Detect which cell encompasses the target text, then output its (X, Y) center coordinate. 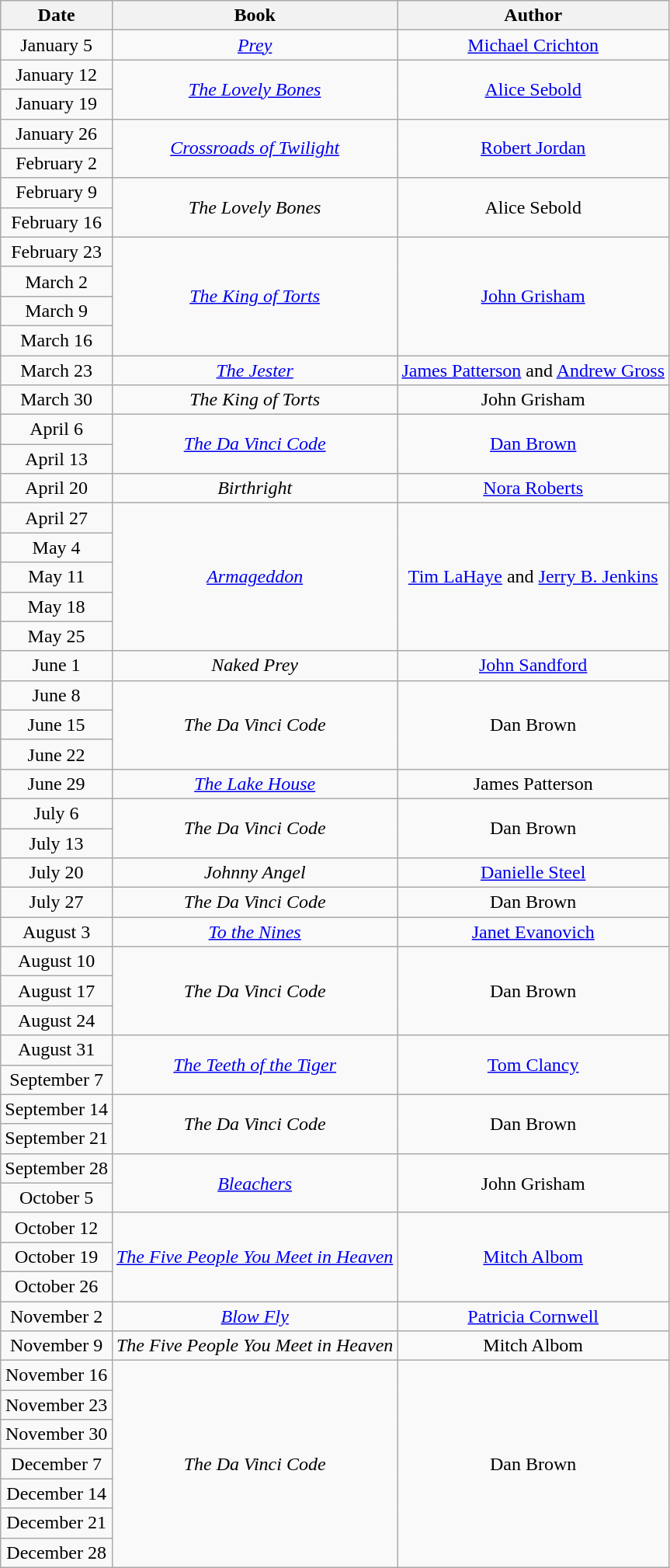
May 4 (57, 548)
August 10 (57, 961)
Naked Prey (255, 666)
March 2 (57, 281)
April 13 (57, 459)
May 25 (57, 636)
Tom Clancy (533, 1065)
June 8 (57, 695)
October 19 (57, 1257)
Bleachers (255, 1183)
Prey (255, 45)
June 22 (57, 754)
November 9 (57, 1346)
March 23 (57, 370)
Blow Fly (255, 1316)
November 23 (57, 1405)
The Lake House (255, 784)
September 21 (57, 1139)
March 16 (57, 340)
Book (255, 16)
October 12 (57, 1227)
August 24 (57, 1020)
October 26 (57, 1286)
January 5 (57, 45)
Nora Roberts (533, 488)
December 14 (57, 1493)
June 1 (57, 666)
John Sandford (533, 666)
Crossroads of Twilight (255, 148)
Patricia Cornwell (533, 1316)
November 2 (57, 1316)
June 15 (57, 725)
February 16 (57, 222)
September 14 (57, 1109)
August 3 (57, 932)
September 7 (57, 1080)
Date (57, 16)
January 26 (57, 134)
August 31 (57, 1050)
Michael Crichton (533, 45)
November 16 (57, 1375)
October 5 (57, 1198)
February 23 (57, 252)
December 28 (57, 1552)
July 20 (57, 873)
Robert Jordan (533, 148)
January 19 (57, 104)
The Jester (255, 370)
July 6 (57, 813)
August 17 (57, 991)
To the Nines (255, 932)
July 13 (57, 843)
January 12 (57, 75)
April 27 (57, 518)
December 21 (57, 1523)
The Teeth of the Tiger (255, 1065)
Janet Evanovich (533, 932)
James Patterson (533, 784)
April 6 (57, 429)
Author (533, 16)
September 28 (57, 1168)
March 9 (57, 311)
July 27 (57, 902)
Danielle Steel (533, 873)
February 9 (57, 193)
Tim LaHaye and Jerry B. Jenkins (533, 577)
March 30 (57, 400)
May 18 (57, 607)
Armageddon (255, 577)
Birthright (255, 488)
James Patterson and Andrew Gross (533, 370)
April 20 (57, 488)
November 30 (57, 1434)
June 29 (57, 784)
December 7 (57, 1464)
May 11 (57, 577)
Johnny Angel (255, 873)
February 2 (57, 163)
